Determine the [x, y] coordinate at the center of the cell enclosing the given text.  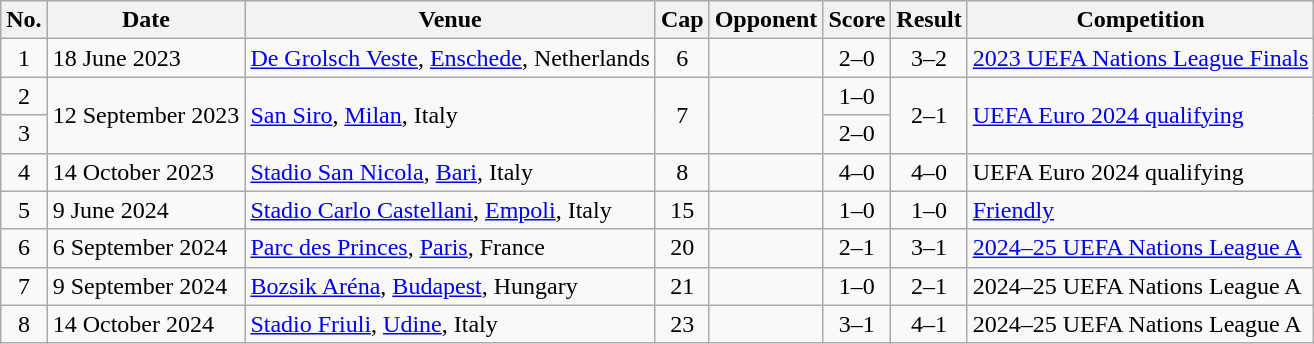
4–1 [929, 324]
Stadio Friuli, Udine, Italy [450, 324]
3 [24, 134]
De Grolsch Veste, Enschede, Netherlands [450, 58]
18 June 2023 [146, 58]
Friendly [1140, 210]
21 [682, 286]
4 [24, 172]
Stadio San Nicola, Bari, Italy [450, 172]
9 September 2024 [146, 286]
20 [682, 248]
2 [24, 96]
14 October 2023 [146, 172]
9 June 2024 [146, 210]
14 October 2024 [146, 324]
San Siro, Milan, Italy [450, 115]
Stadio Carlo Castellani, Empoli, Italy [450, 210]
Date [146, 20]
23 [682, 324]
2023 UEFA Nations League Finals [1140, 58]
Bozsik Aréna, Budapest, Hungary [450, 286]
Venue [450, 20]
No. [24, 20]
Opponent [766, 20]
15 [682, 210]
Cap [682, 20]
12 September 2023 [146, 115]
6 September 2024 [146, 248]
3–2 [929, 58]
Competition [1140, 20]
Result [929, 20]
Parc des Princes, Paris, France [450, 248]
Score [857, 20]
1 [24, 58]
5 [24, 210]
